Search for the cell housing the specified text and yield its (X, Y) center coordinate. 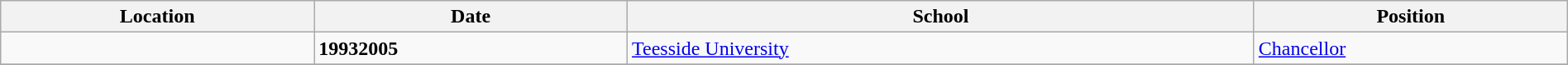
Location (157, 17)
Teesside University (941, 48)
Date (471, 17)
Position (1411, 17)
19932005 (471, 48)
Chancellor (1411, 48)
School (941, 17)
